Detect which cell encompasses the target text, then output its [x, y] center coordinate. 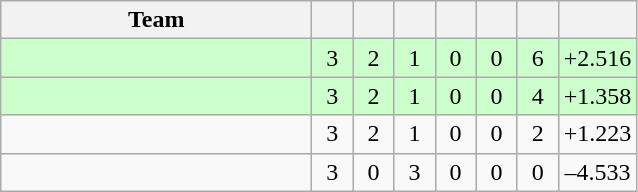
Team [156, 20]
4 [538, 96]
–4.533 [598, 172]
+1.223 [598, 134]
+2.516 [598, 58]
6 [538, 58]
+1.358 [598, 96]
